Determine the [x, y] coordinate at the center of the cell enclosing the given text.  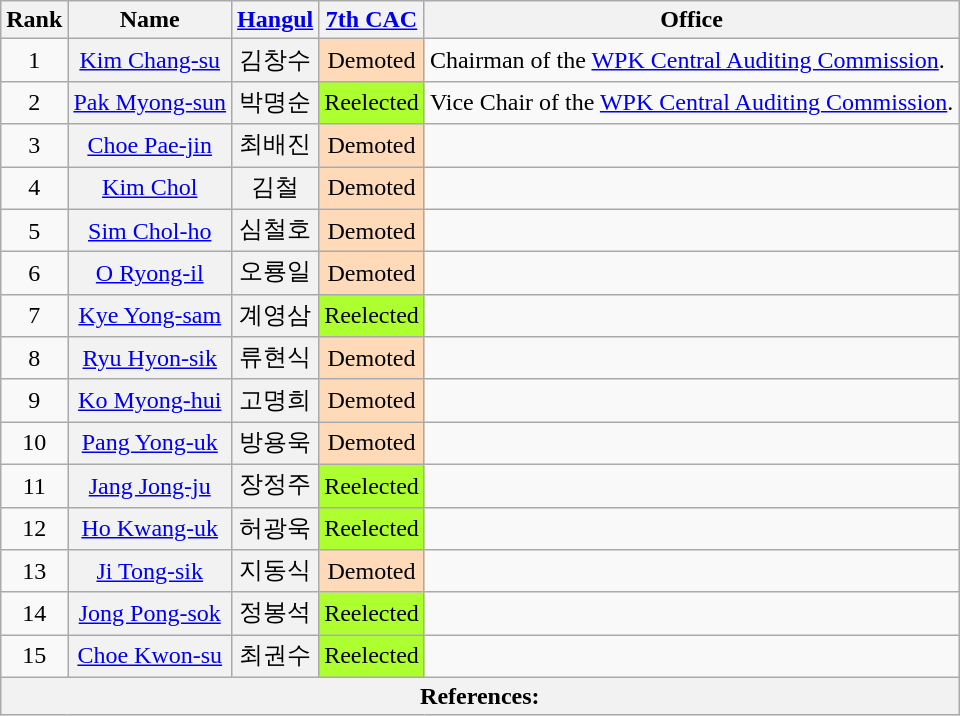
7 [34, 316]
Jang Jong-ju [150, 486]
Choe Kwon-su [150, 656]
6 [34, 274]
Chairman of the WPK Central Auditing Commission. [691, 60]
1 [34, 60]
최권수 [276, 656]
오룡일 [276, 274]
김창수 [276, 60]
4 [34, 188]
고명희 [276, 400]
계영삼 [276, 316]
류현식 [276, 358]
O Ryong-il [150, 274]
Sim Chol-ho [150, 230]
박명순 [276, 102]
13 [34, 572]
정봉석 [276, 614]
김철 [276, 188]
9 [34, 400]
Ryu Hyon-sik [150, 358]
References: [480, 696]
장정주 [276, 486]
10 [34, 444]
5 [34, 230]
7th CAC [372, 20]
Rank [34, 20]
허광욱 [276, 528]
Ho Kwang-uk [150, 528]
12 [34, 528]
Name [150, 20]
Kim Chol [150, 188]
Jong Pong-sok [150, 614]
Ji Tong-sik [150, 572]
Choe Pae-jin [150, 146]
지동식 [276, 572]
15 [34, 656]
최배진 [276, 146]
방용욱 [276, 444]
11 [34, 486]
Kim Chang-su [150, 60]
Vice Chair of the WPK Central Auditing Commission. [691, 102]
8 [34, 358]
Office [691, 20]
Ko Myong-hui [150, 400]
Hangul [276, 20]
14 [34, 614]
Kye Yong-sam [150, 316]
Pak Myong-sun [150, 102]
2 [34, 102]
Pang Yong-uk [150, 444]
3 [34, 146]
심철호 [276, 230]
